Search for the cell housing the specified text and yield its [x, y] center coordinate. 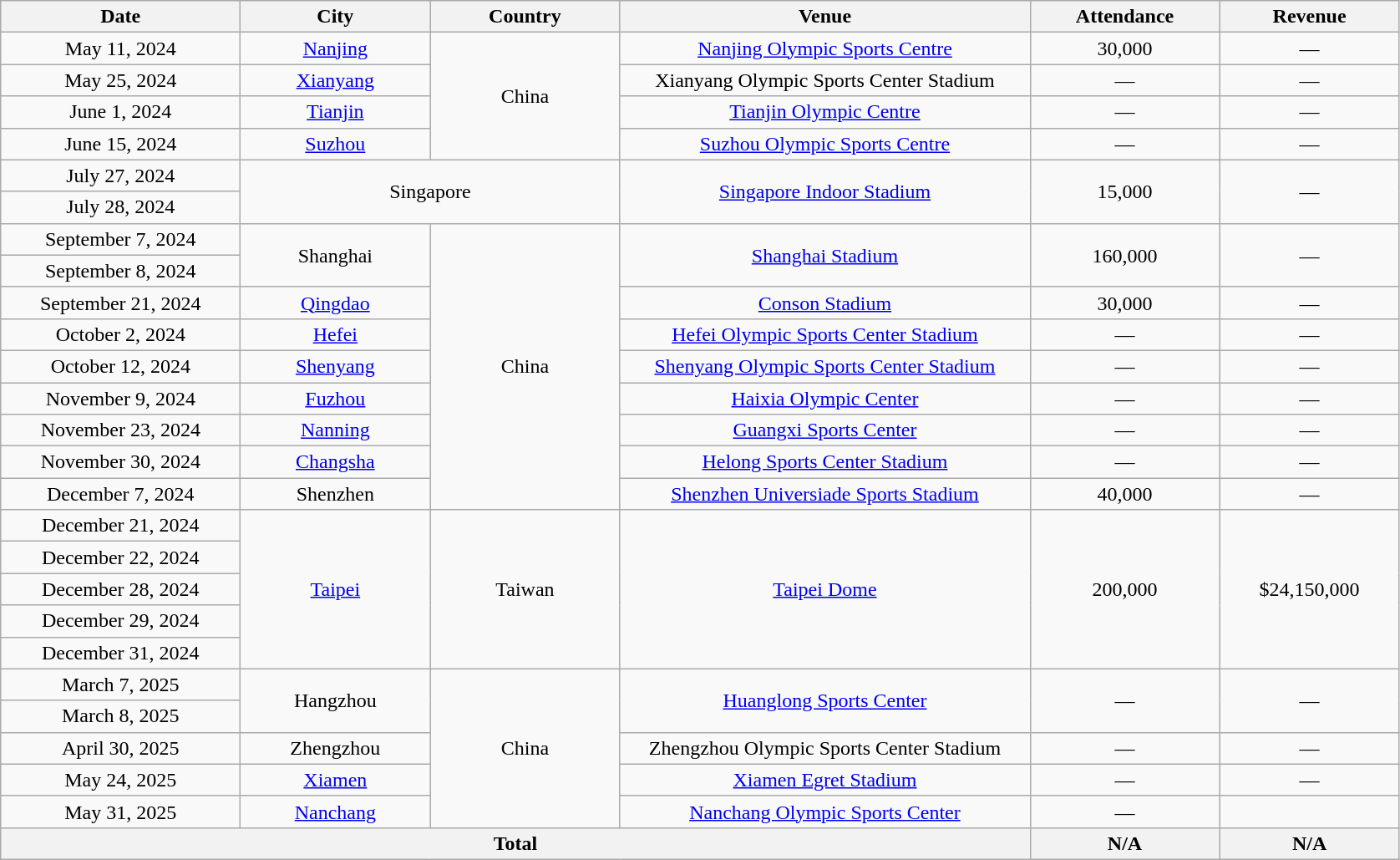
June 1, 2024 [120, 112]
Hangzhou [336, 700]
July 28, 2024 [120, 207]
September 7, 2024 [120, 239]
Shenzhen [336, 494]
City [336, 17]
November 23, 2024 [120, 430]
Haixia Olympic Center [825, 399]
Conson Stadium [825, 303]
Fuzhou [336, 399]
Xianyang [336, 80]
December 22, 2024 [120, 557]
December 31, 2024 [120, 653]
40,000 [1124, 494]
Guangxi Sports Center [825, 430]
Shenzhen Universiade Sports Stadium [825, 494]
Venue [825, 17]
December 29, 2024 [120, 621]
Qingdao [336, 303]
Tianjin [336, 112]
July 27, 2024 [120, 176]
April 30, 2025 [120, 748]
March 7, 2025 [120, 684]
Shanghai [336, 255]
15,000 [1124, 191]
Singapore [430, 191]
Hefei Olympic Sports Center Stadium [825, 334]
March 8, 2025 [120, 716]
Total [515, 843]
Xianyang Olympic Sports Center Stadium [825, 80]
Taiwan [525, 589]
160,000 [1124, 255]
September 8, 2024 [120, 271]
Huanglong Sports Center [825, 700]
Zhengzhou [336, 748]
Suzhou Olympic Sports Centre [825, 144]
Country [525, 17]
Changsha [336, 462]
Zhengzhou Olympic Sports Center Stadium [825, 748]
October 12, 2024 [120, 366]
November 30, 2024 [120, 462]
May 31, 2025 [120, 812]
Suzhou [336, 144]
December 28, 2024 [120, 589]
November 9, 2024 [120, 399]
Attendance [1124, 17]
Nanchang [336, 812]
Xiamen [336, 780]
Singapore Indoor Stadium [825, 191]
December 7, 2024 [120, 494]
$24,150,000 [1310, 589]
Tianjin Olympic Centre [825, 112]
May 24, 2025 [120, 780]
Hefei [336, 334]
September 21, 2024 [120, 303]
Nanchang Olympic Sports Center [825, 812]
Shenyang Olympic Sports Center Stadium [825, 366]
Taipei [336, 589]
Shanghai Stadium [825, 255]
Nanning [336, 430]
Nanjing [336, 48]
Shenyang [336, 366]
May 11, 2024 [120, 48]
May 25, 2024 [120, 80]
June 15, 2024 [120, 144]
200,000 [1124, 589]
October 2, 2024 [120, 334]
Revenue [1310, 17]
Nanjing Olympic Sports Centre [825, 48]
December 21, 2024 [120, 526]
Helong Sports Center Stadium [825, 462]
Taipei Dome [825, 589]
Xiamen Egret Stadium [825, 780]
Date [120, 17]
